Detect which cell encompasses the target text, then output its (x, y) center coordinate. 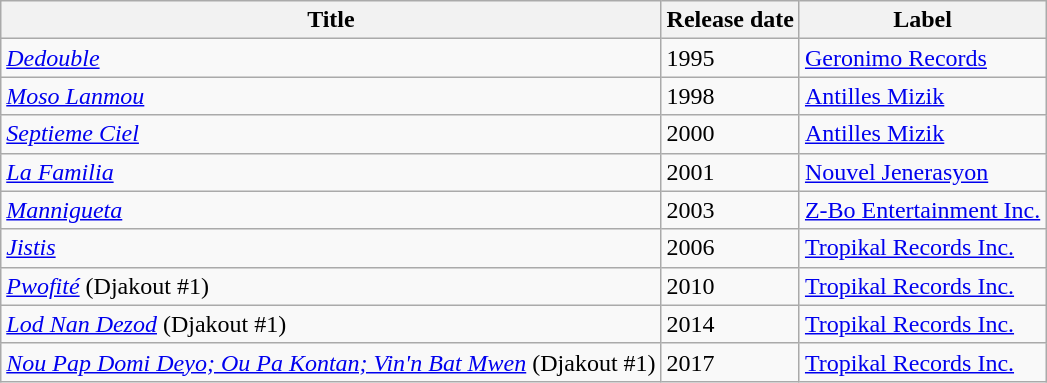
2017 (730, 362)
Label (922, 20)
2006 (730, 248)
Jistis (331, 248)
Geronimo Records (922, 58)
2003 (730, 210)
Dedouble (331, 58)
Moso Lanmou (331, 96)
2010 (730, 286)
2014 (730, 324)
Septieme Ciel (331, 134)
La Familia (331, 172)
2000 (730, 134)
Nou Pap Domi Deyo; Ou Pa Kontan; Vin'n Bat Mwen (Djakout #1) (331, 362)
Lod Nan Dezod (Djakout #1) (331, 324)
1995 (730, 58)
2001 (730, 172)
Release date (730, 20)
Z-Bo Entertainment Inc. (922, 210)
Title (331, 20)
1998 (730, 96)
Nouvel Jenerasyon (922, 172)
Pwofité (Djakout #1) (331, 286)
Mannigueta (331, 210)
